Identify which cell holds the provided text, then report its [X, Y] central coordinate. 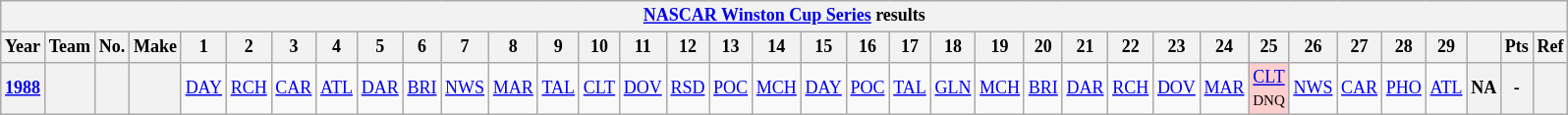
RSD [688, 88]
27 [1360, 47]
12 [688, 47]
1988 [24, 88]
Pts [1517, 47]
25 [1269, 47]
29 [1446, 47]
8 [513, 47]
24 [1224, 47]
22 [1131, 47]
6 [422, 47]
26 [1313, 47]
23 [1177, 47]
Team [69, 47]
NA [1484, 88]
No. [112, 47]
28 [1403, 47]
17 [910, 47]
16 [868, 47]
PHO [1403, 88]
CLTDNQ [1269, 88]
18 [953, 47]
14 [776, 47]
3 [294, 47]
9 [558, 47]
21 [1085, 47]
Year [24, 47]
13 [731, 47]
19 [1000, 47]
5 [379, 47]
20 [1043, 47]
11 [643, 47]
1 [203, 47]
7 [466, 47]
10 [599, 47]
NASCAR Winston Cup Series results [784, 16]
CLT [599, 88]
Make [155, 47]
2 [249, 47]
GLN [953, 88]
15 [823, 47]
- [1517, 88]
Ref [1550, 47]
4 [337, 47]
